Determine the [x, y] coordinate at the center of the cell enclosing the given text.  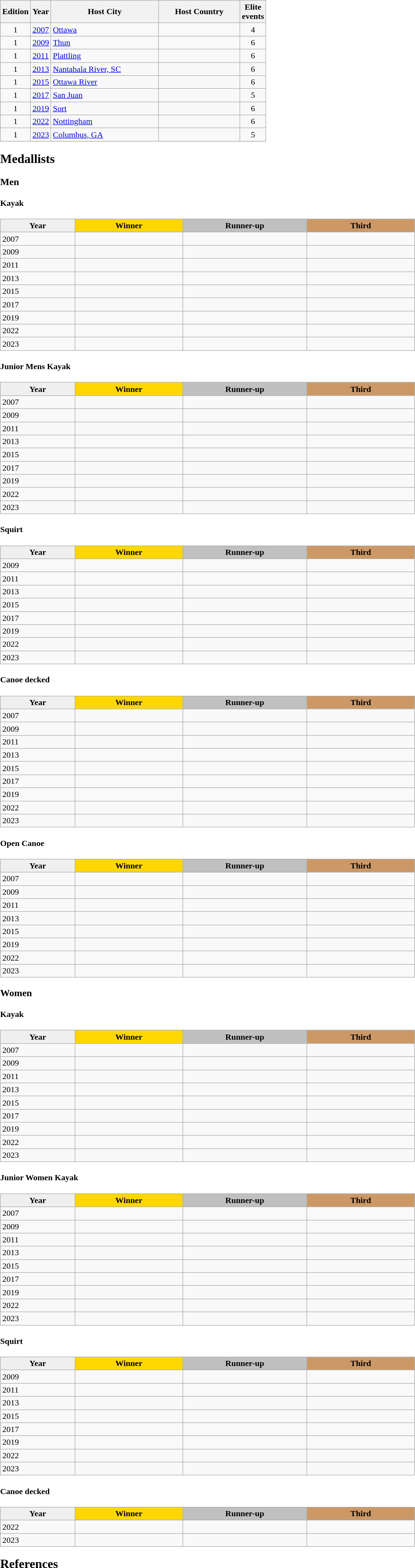
Nottingham [104, 122]
Ottawa River [104, 82]
Thun [104, 42]
Elite events [253, 12]
Host Country [199, 12]
Plattling [104, 56]
Sort [104, 108]
Host City [104, 12]
San Juan [104, 95]
Edition [15, 12]
Ottawa [104, 29]
Nantahala River, SC [104, 69]
4 [253, 29]
Columbus, GA [104, 135]
